Extract the [x, y] coordinate from the center of the cell holding the provided text.  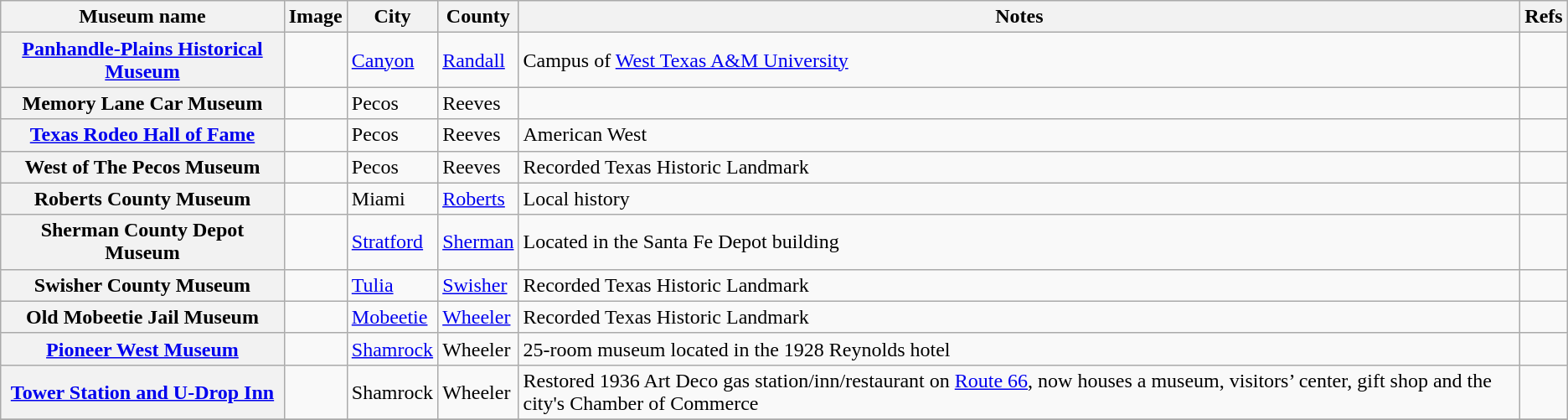
Tower Station and U-Drop Inn [142, 392]
Mobeetie [392, 317]
Panhandle-Plains Historical Museum [142, 60]
Museum name [142, 17]
Sherman [478, 241]
Swisher [478, 285]
Stratford [392, 241]
American West [1019, 135]
County [478, 17]
Miami [392, 199]
Pioneer West Museum [142, 349]
Refs [1544, 17]
City [392, 17]
Sherman County Depot Museum [142, 241]
Randall [478, 60]
Texas Rodeo Hall of Fame [142, 135]
Notes [1019, 17]
25-room museum located in the 1928 Reynolds hotel [1019, 349]
Campus of West Texas A&M University [1019, 60]
Old Mobeetie Jail Museum [142, 317]
West of The Pecos Museum [142, 167]
Image [315, 17]
Swisher County Museum [142, 285]
Local history [1019, 199]
Tulia [392, 285]
Canyon [392, 60]
Located in the Santa Fe Depot building [1019, 241]
Restored 1936 Art Deco gas station/inn/restaurant on Route 66, now houses a museum, visitors’ center, gift shop and the city's Chamber of Commerce [1019, 392]
Roberts [478, 199]
Roberts County Museum [142, 199]
Memory Lane Car Museum [142, 103]
